For the text-containing cell, return its midpoint in (x, y) coordinate format. 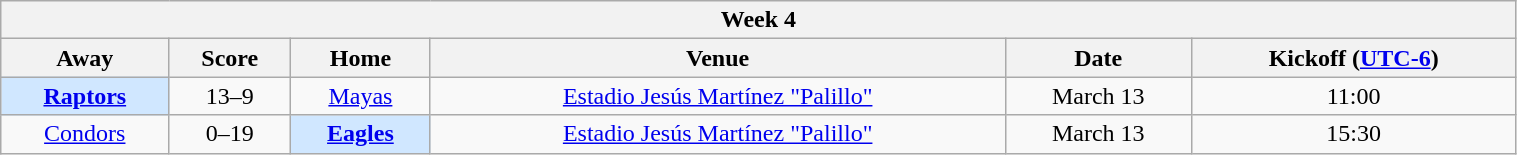
Eagles (360, 134)
Date (1098, 58)
15:30 (1354, 134)
Week 4 (758, 20)
Mayas (360, 96)
Venue (718, 58)
Away (85, 58)
Raptors (85, 96)
11:00 (1354, 96)
13–9 (230, 96)
Condors (85, 134)
Kickoff (UTC-6) (1354, 58)
0–19 (230, 134)
Score (230, 58)
Home (360, 58)
